Return [x, y] of the center of cell containing provided text 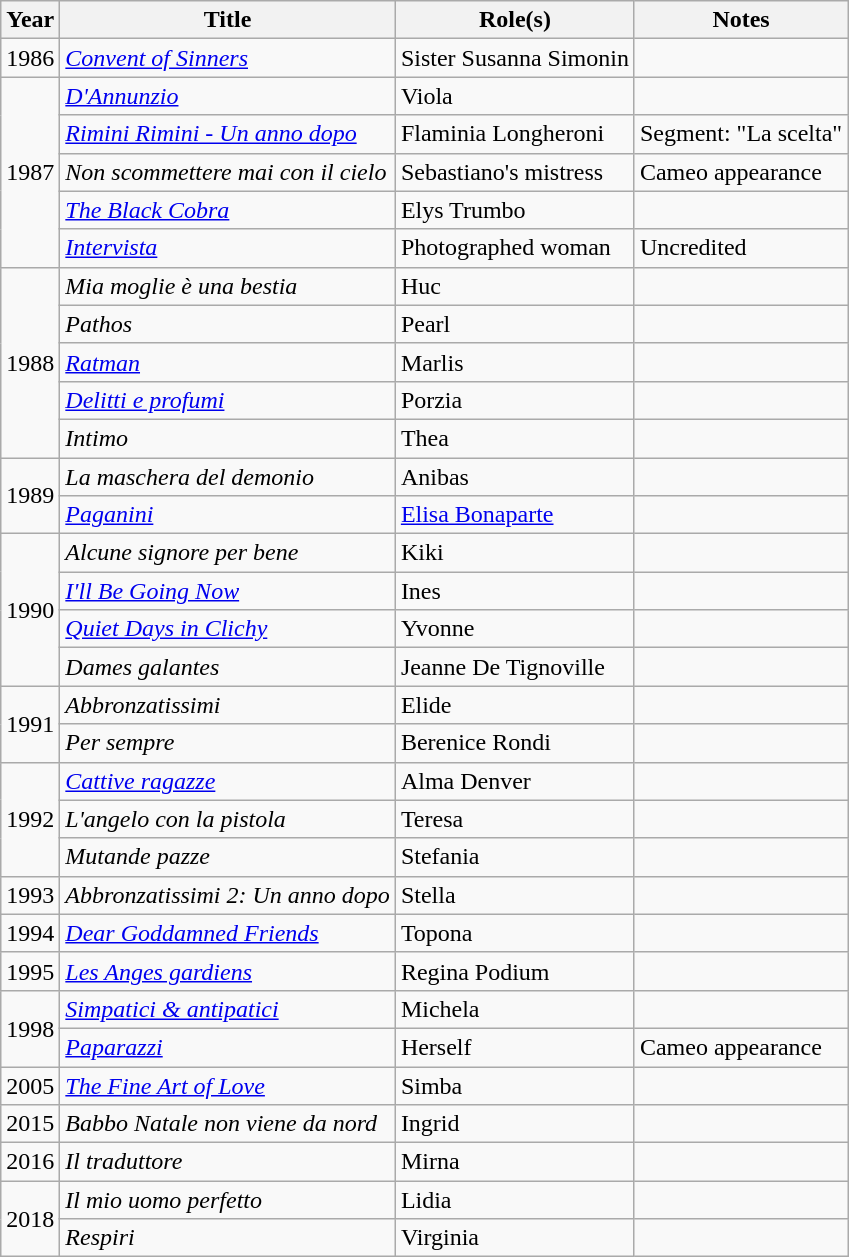
Simpatici & antipatici [228, 1009]
Jeanne De Tignoville [514, 667]
1993 [30, 895]
Notes [740, 20]
Simba [514, 1085]
Virginia [514, 1238]
Alma Denver [514, 781]
Kiki [514, 553]
Porzia [514, 400]
Stella [514, 895]
Herself [514, 1047]
Viola [514, 96]
Elide [514, 705]
Segment: "La scelta" [740, 134]
Mirna [514, 1162]
Mia moglie è una bestia [228, 286]
La maschera del demonio [228, 477]
Year [30, 20]
Alcune signore per bene [228, 553]
1998 [30, 1028]
Michela [514, 1009]
D'Annunzio [228, 96]
Marlis [514, 362]
Cattive ragazze [228, 781]
Mutande pazze [228, 857]
2018 [30, 1219]
Anibas [514, 477]
Lidia [514, 1200]
Convent of Sinners [228, 58]
Elisa Bonaparte [514, 515]
Dames galantes [228, 667]
1988 [30, 362]
Photographed woman [514, 248]
Huc [514, 286]
Teresa [514, 819]
1994 [30, 933]
Ines [514, 591]
Sister Susanna Simonin [514, 58]
2016 [30, 1162]
1995 [30, 971]
Title [228, 20]
1990 [30, 610]
Non scommettere mai con il cielo [228, 172]
Pearl [514, 324]
Rimini Rimini - Un anno dopo [228, 134]
1986 [30, 58]
Intervista [228, 248]
Regina Podium [514, 971]
I'll Be Going Now [228, 591]
Abbronzatissimi [228, 705]
Thea [514, 438]
Stefania [514, 857]
Paganini [228, 515]
Delitti e profumi [228, 400]
Topona [514, 933]
Elys Trumbo [514, 210]
Paparazzi [228, 1047]
Quiet Days in Clichy [228, 629]
Berenice Rondi [514, 743]
Uncredited [740, 248]
Sebastiano's mistress [514, 172]
1991 [30, 724]
Babbo Natale non viene da nord [228, 1124]
The Fine Art of Love [228, 1085]
Role(s) [514, 20]
2015 [30, 1124]
Pathos [228, 324]
Flaminia Longheroni [514, 134]
Respiri [228, 1238]
Abbronzatissimi 2: Un anno dopo [228, 895]
L'angelo con la pistola [228, 819]
Per sempre [228, 743]
Intimo [228, 438]
Ingrid [514, 1124]
Il traduttore [228, 1162]
2005 [30, 1085]
Dear Goddamned Friends [228, 933]
Yvonne [514, 629]
Ratman [228, 362]
1989 [30, 496]
Les Anges gardiens [228, 971]
The Black Cobra [228, 210]
1987 [30, 172]
1992 [30, 819]
Il mio uomo perfetto [228, 1200]
